Provide the [x, y] coordinate of the cell's center where the given text is located.  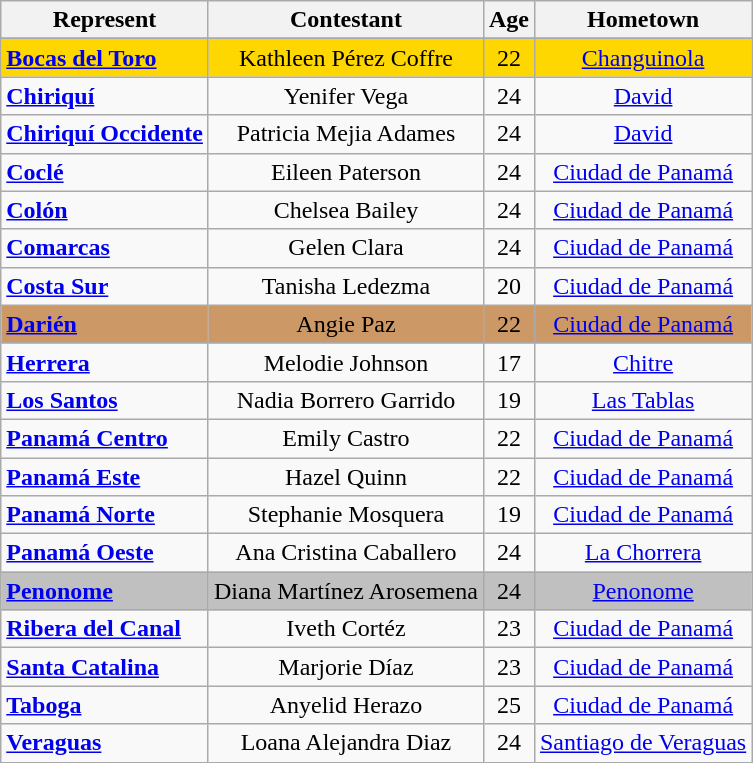
Eileen Paterson [346, 172]
Herrera [105, 362]
Hometown [642, 20]
Coclé [105, 172]
Bocas del Toro [105, 58]
Changuinola [642, 58]
Panamá Centro [105, 438]
Ana Cristina Caballero [346, 553]
Tanisha Ledezma [346, 286]
Chitre [642, 362]
Kathleen Pérez Coffre [346, 58]
Angie Paz [346, 324]
Costa Sur [105, 286]
Darién [105, 324]
Anyelid Herazo [346, 705]
Chelsea Bailey [346, 210]
La Chorrera [642, 553]
Santa Catalina [105, 667]
Los Santos [105, 400]
Panamá Este [105, 477]
Santiago de Veraguas [642, 743]
Ribera del Canal [105, 629]
Diana Martínez Arosemena [346, 591]
Loana Alejandra Diaz [346, 743]
Marjorie Díaz [346, 667]
Chiriquí [105, 96]
Patricia Mejia Adames [346, 134]
Contestant [346, 20]
Stephanie Mosquera [346, 515]
Chiriquí Occidente [105, 134]
17 [508, 362]
Emily Castro [346, 438]
Colón [105, 210]
Age [508, 20]
Panamá Norte [105, 515]
25 [508, 705]
Gelen Clara [346, 248]
Panamá Oeste [105, 553]
Iveth Cortéz [346, 629]
Las Tablas [642, 400]
Taboga [105, 705]
Represent [105, 20]
Comarcas [105, 248]
20 [508, 286]
Yenifer Vega [346, 96]
Nadia Borrero Garrido [346, 400]
Melodie Johnson [346, 362]
Hazel Quinn [346, 477]
Veraguas [105, 743]
